Pinpoint the cell where the given text exists, returning its [X, Y] midpoint coordinate. 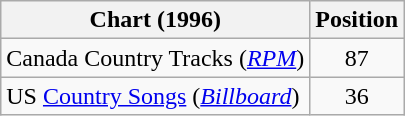
Position [357, 20]
US Country Songs (Billboard) [156, 96]
87 [357, 58]
36 [357, 96]
Canada Country Tracks (RPM) [156, 58]
Chart (1996) [156, 20]
